Determine the [x, y] coordinate at the center of the cell enclosing the given text.  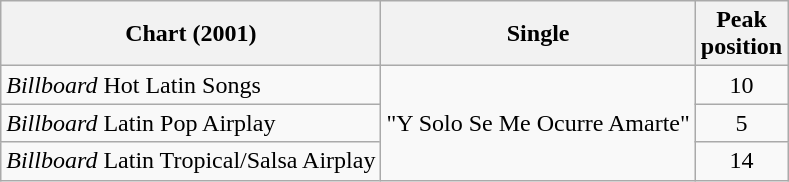
Billboard Latin Pop Airplay [191, 123]
Billboard Hot Latin Songs [191, 85]
Chart (2001) [191, 34]
Single [538, 34]
5 [741, 123]
"Y Solo Se Me Ocurre Amarte" [538, 123]
Billboard Latin Tropical/Salsa Airplay [191, 161]
Peakposition [741, 34]
14 [741, 161]
10 [741, 85]
